From the cell containing the given text, extract its center point as (x, y) coordinate. 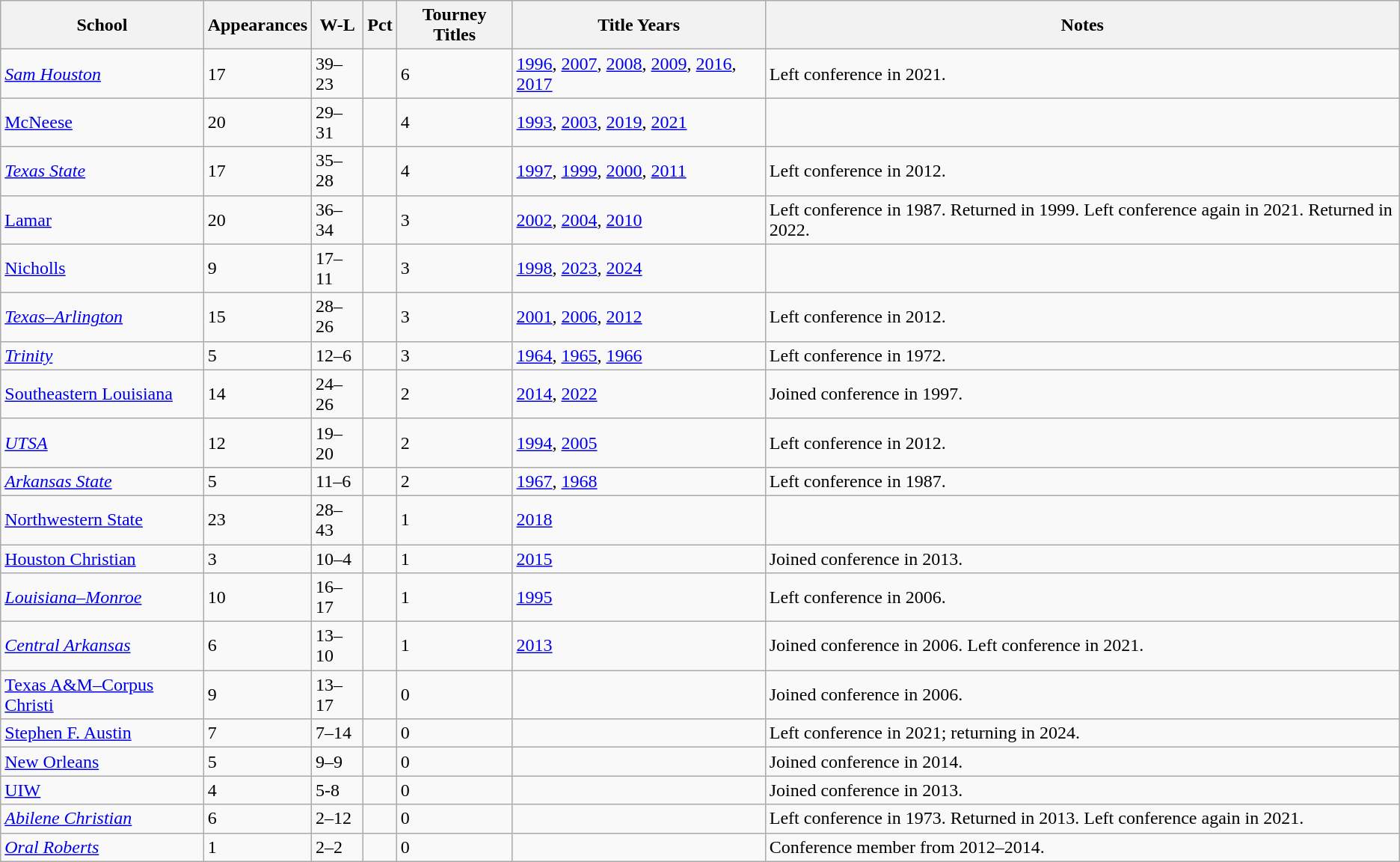
New Orleans (102, 762)
Title Years (639, 25)
School (102, 25)
1998, 2023, 2024 (639, 268)
Houston Christian (102, 559)
2015 (639, 559)
Tourney Titles (455, 25)
Appearances (257, 25)
Joined conference in 2014. (1082, 762)
Northwestern State (102, 519)
Conference member from 2012–2014. (1082, 847)
28–26 (338, 317)
Trinity (102, 355)
Sam Houston (102, 73)
2002, 2004, 2010 (639, 220)
Joined conference in 2006. Left conference in 2021. (1082, 646)
13–10 (338, 646)
Pct (380, 25)
McNeese (102, 123)
Left conference in 2021. (1082, 73)
17–11 (338, 268)
Central Arkansas (102, 646)
14 (257, 394)
2001, 2006, 2012 (639, 317)
1967, 1968 (639, 481)
Louisiana–Monroe (102, 597)
24–26 (338, 394)
2018 (639, 519)
Left conference in 2006. (1082, 597)
10–4 (338, 559)
1994, 2005 (639, 443)
Nicholls (102, 268)
2–12 (338, 819)
Texas–Arlington (102, 317)
23 (257, 519)
Texas State (102, 171)
13–17 (338, 694)
16–17 (338, 597)
Left conference in 1987. (1082, 481)
Southeastern Louisiana (102, 394)
Joined conference in 2006. (1082, 694)
Joined conference in 1997. (1082, 394)
Lamar (102, 220)
Left conference in 1987. Returned in 1999. Left conference again in 2021. Returned in 2022. (1082, 220)
Left conference in 1973. Returned in 2013. Left conference again in 2021. (1082, 819)
28–43 (338, 519)
Notes (1082, 25)
5-8 (338, 790)
12–6 (338, 355)
W-L (338, 25)
10 (257, 597)
2013 (639, 646)
1996, 2007, 2008, 2009, 2016, 2017 (639, 73)
7 (257, 733)
Stephen F. Austin (102, 733)
Arkansas State (102, 481)
19–20 (338, 443)
39–23 (338, 73)
12 (257, 443)
Texas A&M–Corpus Christi (102, 694)
1993, 2003, 2019, 2021 (639, 123)
35–28 (338, 171)
Left conference in 1972. (1082, 355)
36–34 (338, 220)
1995 (639, 597)
11–6 (338, 481)
Abilene Christian (102, 819)
Left conference in 2021; returning in 2024. (1082, 733)
2014, 2022 (639, 394)
UTSA (102, 443)
UIW (102, 790)
7–14 (338, 733)
1964, 1965, 1966 (639, 355)
29–31 (338, 123)
Oral Roberts (102, 847)
15 (257, 317)
9–9 (338, 762)
1997, 1999, 2000, 2011 (639, 171)
2–2 (338, 847)
